Scan for the cell matching the given text and deliver its (x, y) coordinate at center. 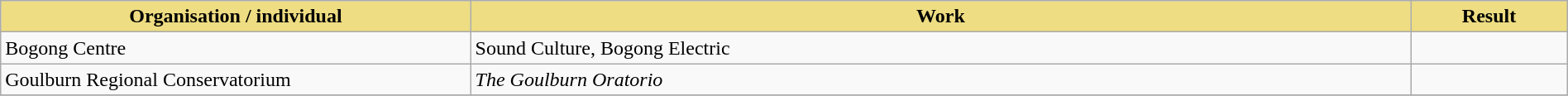
Goulburn Regional Conservatorium (236, 79)
Organisation / individual (236, 17)
Sound Culture, Bogong Electric (941, 48)
Bogong Centre (236, 48)
The Goulburn Oratorio (941, 79)
Result (1489, 17)
Work (941, 17)
